Output the (x, y) coordinate of the center of the cell containing the given text.  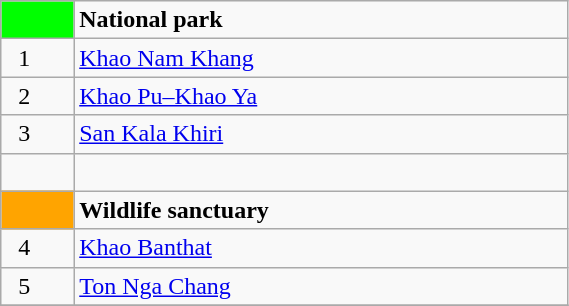
5 (38, 286)
1 (38, 58)
Wildlife sanctuary (321, 210)
Khao Nam Khang (321, 58)
San Kala Khiri (321, 134)
2 (38, 96)
4 (38, 248)
National park (321, 20)
3 (38, 134)
Khao Banthat (321, 248)
Khao Pu–Khao Ya (321, 96)
Ton Nga Chang (321, 286)
